Determine the (x, y) coordinate at the center of the cell enclosing the given text.  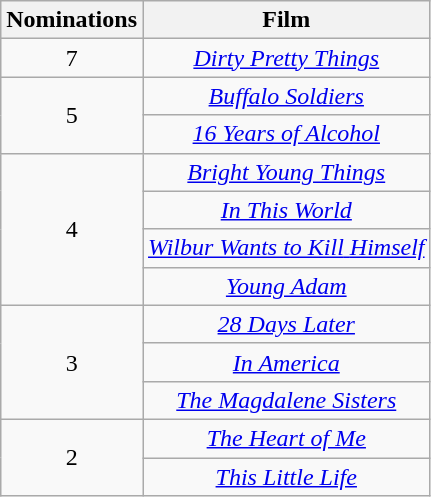
16 Years of Alcohol (286, 134)
7 (72, 58)
Nominations (72, 20)
In This World (286, 210)
Wilbur Wants to Kill Himself (286, 248)
Young Adam (286, 286)
Film (286, 20)
3 (72, 362)
Buffalo Soldiers (286, 96)
4 (72, 229)
Bright Young Things (286, 172)
2 (72, 457)
5 (72, 115)
The Heart of Me (286, 438)
In America (286, 362)
This Little Life (286, 477)
28 Days Later (286, 324)
The Magdalene Sisters (286, 400)
Dirty Pretty Things (286, 58)
